Detect which cell encompasses the target text, then output its [x, y] center coordinate. 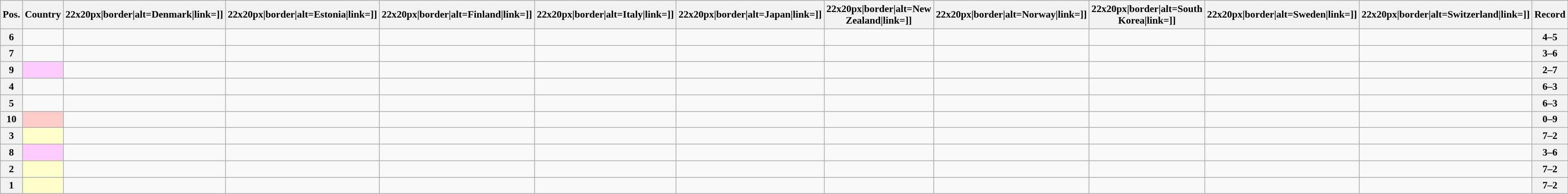
22x20px|border|alt=Japan|link=]] [750, 15]
2–7 [1550, 70]
3 [12, 136]
1 [12, 186]
10 [12, 119]
4 [12, 87]
22x20px|border|alt=Italy|link=]] [605, 15]
22x20px|border|alt=New Zealand|link=]] [879, 15]
Record [1550, 15]
22x20px|border|alt=Denmark|link=]] [144, 15]
22x20px|border|alt=South Korea|link=]] [1147, 15]
22x20px|border|alt=Estonia|link=]] [302, 15]
6 [12, 37]
22x20px|border|alt=Finland|link=]] [457, 15]
4–5 [1550, 37]
2 [12, 169]
7 [12, 54]
Pos. [12, 15]
22x20px|border|alt=Switzerland|link=]] [1446, 15]
9 [12, 70]
0–9 [1550, 119]
Country [43, 15]
8 [12, 153]
22x20px|border|alt=Norway|link=]] [1012, 15]
22x20px|border|alt=Sweden|link=]] [1282, 15]
5 [12, 103]
